Determine the (x, y) coordinate at the center of the cell enclosing the given text.  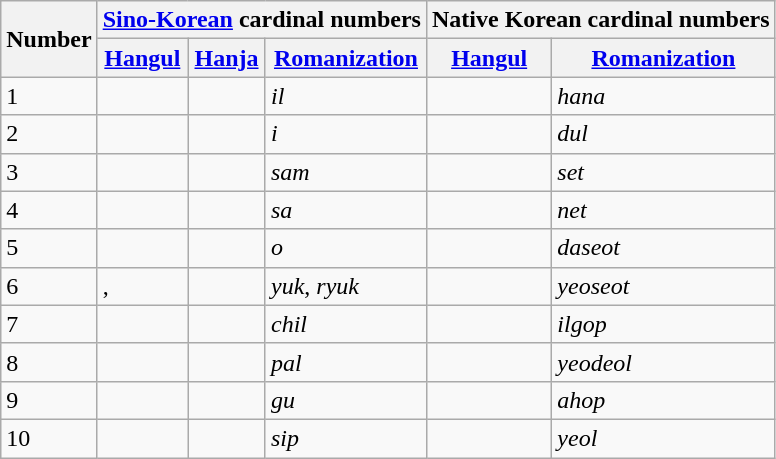
sip (346, 438)
4 (49, 210)
9 (49, 400)
2 (49, 134)
7 (49, 324)
net (664, 210)
yuk, ryuk (346, 286)
5 (49, 248)
set (664, 172)
8 (49, 362)
10 (49, 438)
chil (346, 324)
ilgop (664, 324)
yeol (664, 438)
sam (346, 172)
dul (664, 134)
gu (346, 400)
ahop (664, 400)
daseot (664, 248)
, (142, 286)
i (346, 134)
yeoseot (664, 286)
hana (664, 96)
Sino-Korean cardinal numbers (262, 20)
6 (49, 286)
pal (346, 362)
o (346, 248)
sa (346, 210)
il (346, 96)
Number (49, 39)
Hanja (227, 58)
1 (49, 96)
yeodeol (664, 362)
Native Korean cardinal numbers (600, 20)
3 (49, 172)
